Find where the given text appears and provide that cell's center as [X, Y] coordinate. 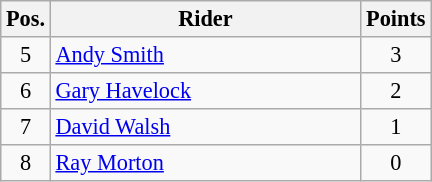
Points [396, 19]
0 [396, 162]
Gary Havelock [205, 90]
Ray Morton [205, 162]
5 [26, 55]
Rider [205, 19]
7 [26, 126]
2 [396, 90]
Pos. [26, 19]
3 [396, 55]
David Walsh [205, 126]
1 [396, 126]
Andy Smith [205, 55]
8 [26, 162]
6 [26, 90]
